Output the (X, Y) coordinate of the center of the cell containing the given text.  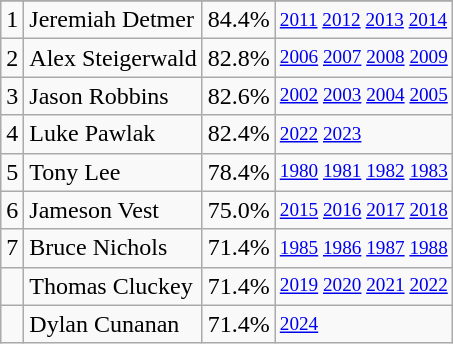
7 (12, 248)
2 (12, 58)
1980 1981 1982 1983 (364, 172)
2006 2007 2008 2009 (364, 58)
Alex Steigerwald (113, 58)
3 (12, 96)
6 (12, 210)
5 (12, 172)
1985 1986 1987 1988 (364, 248)
Thomas Cluckey (113, 286)
2002 2003 2004 2005 (364, 96)
4 (12, 134)
Tony Lee (113, 172)
2011 2012 2013 2014 (364, 20)
82.4% (238, 134)
2019 2020 2021 2022 (364, 286)
Bruce Nichols (113, 248)
1 (12, 20)
82.8% (238, 58)
Dylan Cunanan (113, 324)
75.0% (238, 210)
2015 2016 2017 2018 (364, 210)
84.4% (238, 20)
82.6% (238, 96)
Jeremiah Detmer (113, 20)
Luke Pawlak (113, 134)
Jameson Vest (113, 210)
2022 2023 (364, 134)
Jason Robbins (113, 96)
2024 (364, 324)
78.4% (238, 172)
